Output the (X, Y) coordinate of the center of the cell containing the given text.  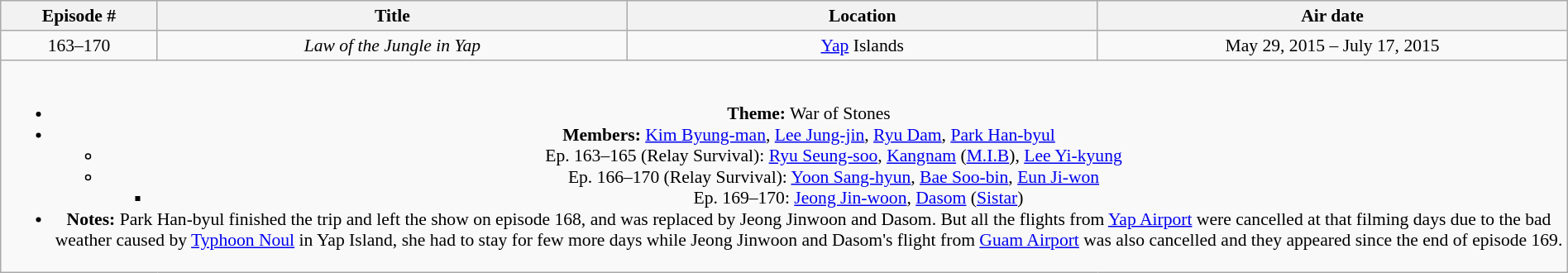
Title (392, 16)
May 29, 2015 – July 17, 2015 (1332, 45)
Episode # (79, 16)
Air date (1332, 16)
163–170 (79, 45)
Law of the Jungle in Yap (392, 45)
Location (863, 16)
Yap Islands (863, 45)
